Determine the [X, Y] coordinate at the center of the cell enclosing the given text.  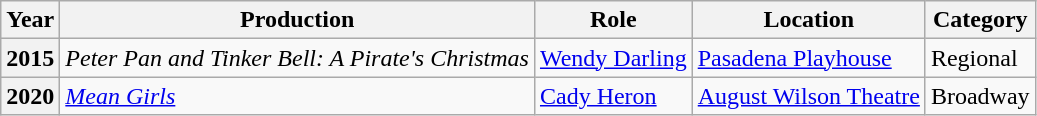
2020 [30, 96]
Mean Girls [298, 96]
August Wilson Theatre [808, 96]
Production [298, 20]
Cady Heron [613, 96]
Role [613, 20]
Pasadena Playhouse [808, 58]
2015 [30, 58]
Wendy Darling [613, 58]
Category [980, 20]
Location [808, 20]
Year [30, 20]
Peter Pan and Tinker Bell: A Pirate's Christmas [298, 58]
Regional [980, 58]
Broadway [980, 96]
